Provide the (X, Y) coordinate of the cell's center where the given text is located.  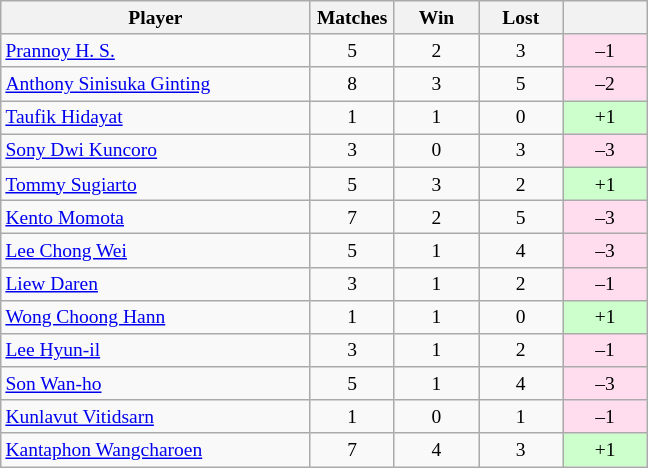
Player (156, 18)
Kento Momota (156, 216)
Son Wan-ho (156, 384)
Wong Choong Hann (156, 316)
Lee Chong Wei (156, 250)
Taufik Hidayat (156, 118)
Anthony Sinisuka Ginting (156, 84)
8 (352, 84)
Kunlavut Vitidsarn (156, 416)
Tommy Sugiarto (156, 184)
–2 (605, 84)
Sony Dwi Kuncoro (156, 150)
Win (436, 18)
Liew Daren (156, 284)
Lost (521, 18)
Matches (352, 18)
Kantaphon Wangcharoen (156, 450)
Lee Hyun-il (156, 350)
Prannoy H. S. (156, 50)
